Extract the (x, y) coordinate from the center of the cell holding the provided text.  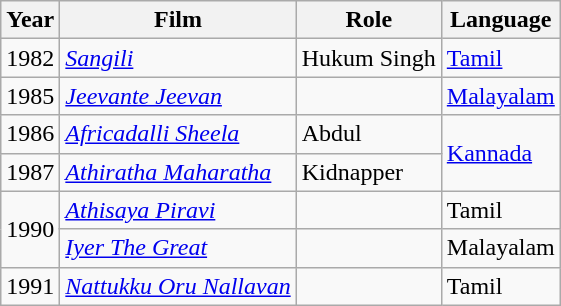
Film (178, 20)
1985 (30, 96)
1991 (30, 286)
Language (500, 20)
Sangili (178, 58)
Iyer The Great (178, 248)
Kidnapper (368, 172)
Abdul (368, 134)
Athiratha Maharatha (178, 172)
Hukum Singh (368, 58)
1982 (30, 58)
Athisaya Piravi (178, 210)
1987 (30, 172)
1986 (30, 134)
1990 (30, 229)
Jeevante Jeevan (178, 96)
Year (30, 20)
Kannada (500, 153)
Nattukku Oru Nallavan (178, 286)
Role (368, 20)
Africadalli Sheela (178, 134)
